From the cell containing the given text, extract its center point as [X, Y] coordinate. 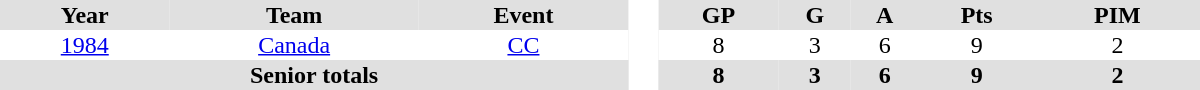
A [885, 15]
Year [85, 15]
Team [294, 15]
Canada [294, 45]
Senior totals [314, 75]
G [815, 15]
1984 [85, 45]
CC [524, 45]
GP [718, 15]
PIM [1118, 15]
Event [524, 15]
Pts [976, 15]
